Return (X, Y) of the center of cell containing provided text 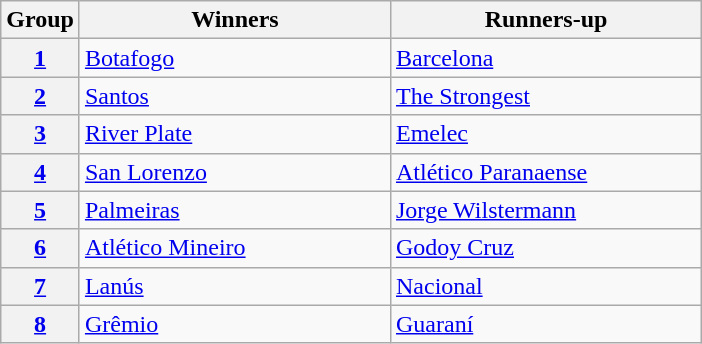
Emelec (546, 134)
San Lorenzo (234, 172)
5 (40, 210)
2 (40, 96)
Guaraní (546, 324)
Runners-up (546, 20)
Winners (234, 20)
4 (40, 172)
Palmeiras (234, 210)
8 (40, 324)
Atlético Paranaense (546, 172)
Santos (234, 96)
The Strongest (546, 96)
Group (40, 20)
Grêmio (234, 324)
Botafogo (234, 58)
Atlético Mineiro (234, 248)
Lanús (234, 286)
Barcelona (546, 58)
7 (40, 286)
1 (40, 58)
River Plate (234, 134)
6 (40, 248)
Jorge Wilstermann (546, 210)
3 (40, 134)
Nacional (546, 286)
Godoy Cruz (546, 248)
